From the cell containing the given text, extract its center point as (X, Y) coordinate. 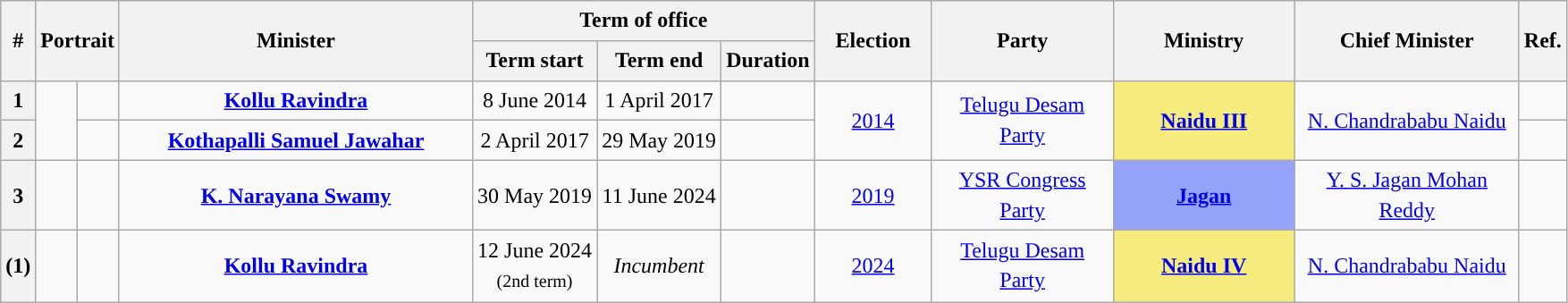
Ministry (1203, 41)
2 (18, 141)
Naidu III (1203, 120)
3 (18, 195)
# (18, 41)
Election (873, 41)
Kothapalli Samuel Jawahar (295, 141)
Party (1023, 41)
Y. S. Jagan Mohan Reddy (1407, 195)
11 June 2024 (660, 195)
Ref. (1543, 41)
(1) (18, 266)
YSR Congress Party (1023, 195)
Jagan (1203, 195)
2 April 2017 (535, 141)
Incumbent (660, 266)
2019 (873, 195)
K. Narayana Swamy (295, 195)
8 June 2014 (535, 100)
Term of office (644, 21)
1 April 2017 (660, 100)
2014 (873, 120)
29 May 2019 (660, 141)
Chief Minister (1407, 41)
Term start (535, 61)
Minister (295, 41)
2024 (873, 266)
Naidu IV (1203, 266)
1 (18, 100)
30 May 2019 (535, 195)
Portrait (78, 41)
Duration (768, 61)
Term end (660, 61)
12 June 2024(2nd term) (535, 266)
